From the cell containing the given text, extract its center point as [X, Y] coordinate. 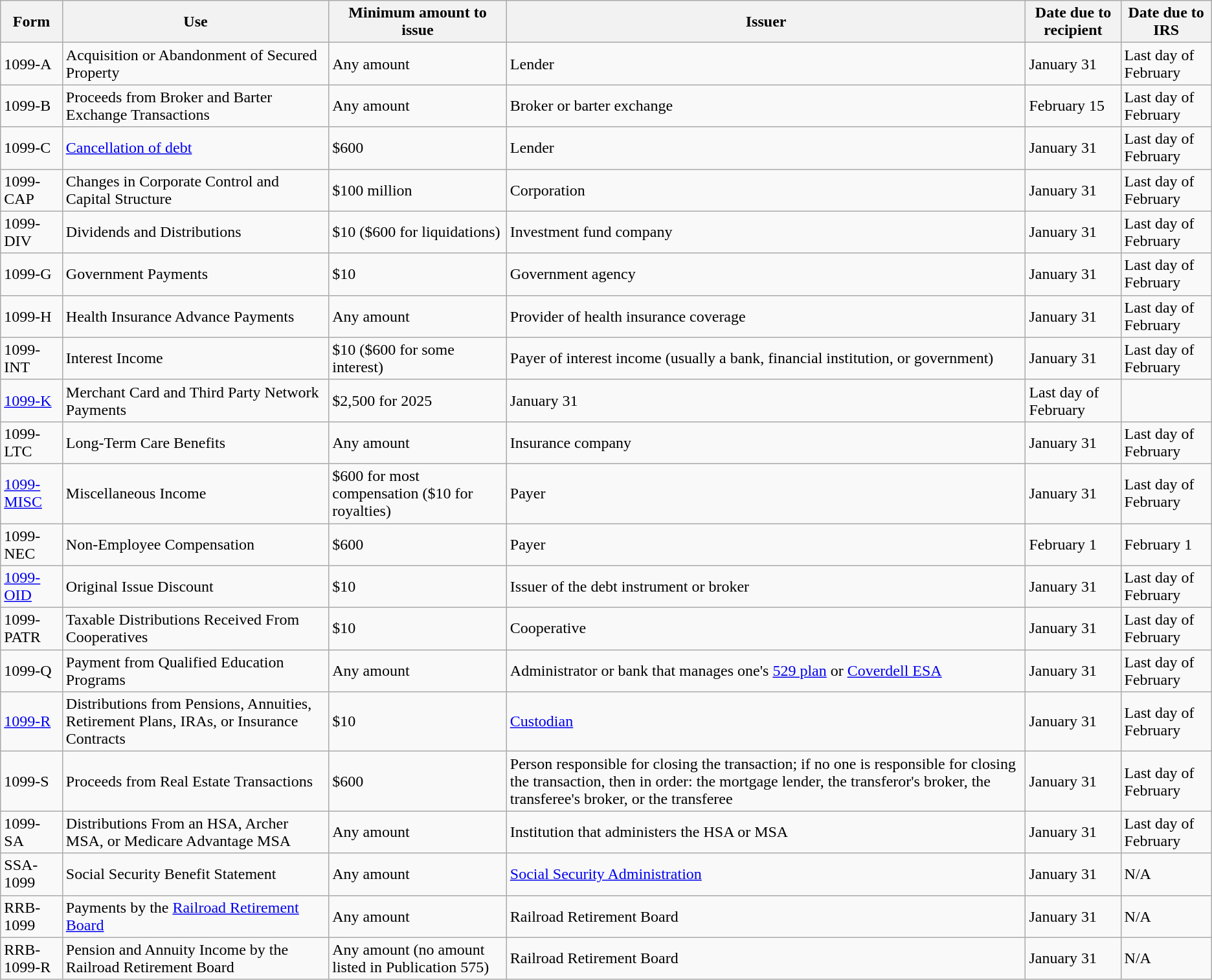
Minimum amount to issue [418, 22]
1099-SA [32, 832]
Long-Term Care Benefits [196, 443]
Insurance company [766, 443]
RRB-1099 [32, 917]
1099-NEC [32, 544]
Provider of health insurance coverage [766, 316]
1099-A [32, 63]
1099-DIV [32, 232]
$2,500 for 2025 [418, 400]
Use [196, 22]
Date due to IRS [1166, 22]
Social Security Benefit Statement [196, 874]
Payer of interest income (usually a bank, financial institution, or government) [766, 359]
Social Security Administration [766, 874]
Investment fund company [766, 232]
$10 ($600 for some interest) [418, 359]
Issuer [766, 22]
SSA-1099 [32, 874]
1099-OID [32, 586]
Pension and Annuity Income by the Railroad Retirement Board [196, 958]
$10 ($600 for liquidations) [418, 232]
Payments by the Railroad Retirement Board [196, 917]
RRB-1099-R [32, 958]
Any amount (no amount listed in Publication 575) [418, 958]
Date due to recipient [1073, 22]
$600 for most compensation ($10 for royalties) [418, 493]
Interest Income [196, 359]
1099-H [32, 316]
Broker or barter exchange [766, 106]
Institution that administers the HSA or MSA [766, 832]
1099-MISC [32, 493]
Health Insurance Advance Payments [196, 316]
Administrator or bank that manages one's 529 plan or Coverdell ESA [766, 671]
1099-G [32, 274]
February 15 [1073, 106]
Government Payments [196, 274]
Government agency [766, 274]
1099-K [32, 400]
Distributions From an HSA, Archer MSA, or Medicare Advantage MSA [196, 832]
Proceeds from Real Estate Transactions [196, 781]
1099-C [32, 148]
Issuer of the debt instrument or broker [766, 586]
1099-S [32, 781]
Payment from Qualified Education Programs [196, 671]
Form [32, 22]
Custodian [766, 722]
Merchant Card and Third Party Network Payments [196, 400]
Acquisition or Abandonment of Secured Property [196, 63]
1099-INT [32, 359]
Dividends and Distributions [196, 232]
Non-Employee Compensation [196, 544]
Corporation [766, 190]
1099-Q [32, 671]
Taxable Distributions Received From Cooperatives [196, 629]
1099-B [32, 106]
Changes in Corporate Control and Capital Structure [196, 190]
1099-PATR [32, 629]
$100 million [418, 190]
Cancellation of debt [196, 148]
Original Issue Discount [196, 586]
Miscellaneous Income [196, 493]
Proceeds from Broker and Barter Exchange Transactions [196, 106]
1099-LTC [32, 443]
Cooperative [766, 629]
Distributions from Pensions, Annuities, Retirement Plans, IRAs, or Insurance Contracts [196, 722]
1099-CAP [32, 190]
1099-R [32, 722]
